Detect which cell encompasses the target text, then output its (X, Y) center coordinate. 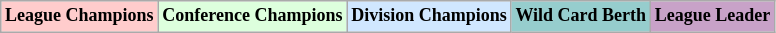
Conference Champions (252, 16)
League Leader (712, 16)
League Champions (80, 16)
Division Champions (429, 16)
Wild Card Berth (580, 16)
